From the cell containing the given text, extract its center point as [x, y] coordinate. 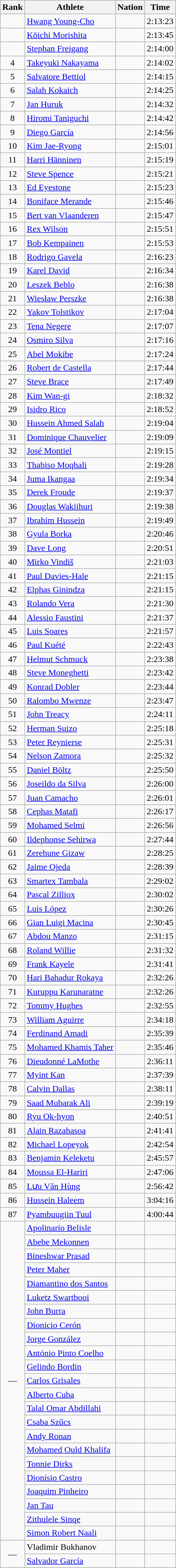
Karel David [70, 271]
Abel Mokibe [70, 354]
Steve Brace [70, 381]
Mohamed Khamis Taher [70, 1047]
42 [12, 589]
Kuruppu Karunaratne [70, 992]
2:25:31 [160, 742]
2:17:16 [160, 340]
66 [12, 922]
2:14:42 [160, 118]
32 [12, 451]
77 [12, 1075]
2:14:56 [160, 132]
Stephan Freigang [70, 49]
9 [12, 132]
82 [12, 1144]
25 [12, 354]
2:21:37 [160, 618]
61 [12, 853]
34 [12, 479]
Jan Tau [70, 1505]
5 [12, 77]
2:37:39 [160, 1075]
2:16:34 [160, 271]
11 [12, 160]
Juan Camacho [70, 797]
71 [12, 992]
Ferdinand Amadi [70, 1033]
Salah Kokaich [70, 90]
Joaquim Pinheiro [70, 1491]
Zerehune Gizaw [70, 853]
6 [12, 90]
63 [12, 881]
38 [12, 534]
2:17:24 [160, 354]
2:41:41 [160, 1130]
23 [12, 326]
Nation [130, 7]
Hwang Young-Cho [70, 21]
2:31:15 [160, 936]
2:39:19 [160, 1103]
2:30:45 [160, 922]
41 [12, 576]
24 [12, 340]
2:32:55 [160, 1006]
Herman Suizo [70, 728]
2:14:32 [160, 104]
William Aguirre [70, 1019]
2:19:34 [160, 479]
Hari Bahadur Rokaya [70, 978]
Alessio Faustini [70, 618]
Saad Mubarak Ali [70, 1103]
Time [160, 7]
7 [12, 104]
43 [12, 603]
Frank Kayele [70, 964]
52 [12, 728]
Lưu Văn Hùng [70, 1186]
85 [12, 1186]
Dave Long [70, 548]
17 [12, 243]
16 [12, 229]
64 [12, 895]
Luketz Swartbooi [70, 1297]
Leszek Beblo [70, 285]
Rolando Vera [70, 603]
Alberto Cuba [70, 1394]
2:26:17 [160, 811]
2:35:46 [160, 1047]
69 [12, 964]
Talal Omar Abdillahi [70, 1408]
Benjamin Keleketu [70, 1158]
3:04:16 [160, 1200]
Dominique Chauvelier [70, 437]
2:14:00 [160, 49]
45 [12, 631]
Konrad Dobler [70, 687]
60 [12, 839]
13 [12, 188]
8 [12, 118]
Nelson Zamora [70, 756]
Yakov Tolstikov [70, 312]
Ryu Ok-hyon [70, 1117]
Paul Kuété [70, 645]
John Treacy [70, 714]
2:17:04 [160, 312]
Kim Wan-gi [70, 395]
2:15:23 [160, 188]
2:15:47 [160, 215]
Peter Maher [70, 1270]
56 [12, 784]
Ildephonse Sehirwa [70, 839]
2:19:09 [160, 437]
Jan Huruk [70, 104]
2:30:26 [160, 909]
2:19:28 [160, 465]
12 [12, 174]
Pyambuugiin Tuul [70, 1214]
2:14:02 [160, 63]
Bineshwar Prasad [70, 1256]
49 [12, 687]
2:19:04 [160, 423]
2:16:23 [160, 257]
Gian Luigi Macina [70, 922]
29 [12, 409]
15 [12, 215]
68 [12, 950]
2:31:32 [160, 950]
80 [12, 1117]
30 [12, 423]
55 [12, 770]
Jorge González [70, 1339]
Ralombo Mwenze [70, 701]
Carlos Grisales [70, 1380]
35 [12, 493]
62 [12, 867]
2:19:15 [160, 451]
Wiesław Perszke [70, 298]
Diego García [70, 132]
44 [12, 618]
Rank [12, 7]
2:13:45 [160, 35]
Steve Spence [70, 174]
2:30:02 [160, 895]
Dieudonné LaMothe [70, 1061]
78 [12, 1089]
Zithulele Sinqe [70, 1519]
14 [12, 201]
2:34:18 [160, 1019]
2:28:39 [160, 867]
Roland Willie [70, 950]
2:36:11 [160, 1061]
2:29:02 [160, 881]
Robert de Castella [70, 368]
Mohamed Ould Khalifa [70, 1450]
2:15:46 [160, 201]
Luis López [70, 909]
Abebe Mekonnen [70, 1242]
Jaime Ojeda [70, 867]
27 [12, 381]
Calvin Dallas [70, 1089]
2:25:18 [160, 728]
2:26:01 [160, 797]
2:23:44 [160, 687]
Smartex Tambala [70, 881]
31 [12, 437]
Apolinario Belisle [70, 1228]
48 [12, 673]
75 [12, 1047]
Mohamed Selmi [70, 825]
António Pinto Coelho [70, 1353]
Isidro Rico [70, 409]
Paul Davies-Hale [70, 576]
Myint Kan [70, 1075]
Gelindo Bordin [70, 1367]
Ed Eyestone [70, 188]
Mirko Vindiš [70, 562]
John Burra [70, 1311]
Kim Jae-Ryong [70, 146]
2:28:25 [160, 853]
Thabiso Moqhali [70, 465]
54 [12, 756]
19 [12, 271]
Boniface Merande [70, 201]
67 [12, 936]
2:25:32 [160, 756]
Takeyuki Nakayama [70, 63]
Dionísio Castro [70, 1478]
Salvador García [70, 1561]
70 [12, 978]
2:27:44 [160, 839]
2:18:52 [160, 409]
Harri Hänninen [70, 160]
Joseildo da Silva [70, 784]
28 [12, 395]
Diamantino dos Santos [70, 1283]
2:18:32 [160, 395]
Luis Soares [70, 631]
Athlete [70, 7]
Juma Ikangaa [70, 479]
José Montiel [70, 451]
2:14:25 [160, 90]
Tena Negere [70, 326]
83 [12, 1158]
2:20:51 [160, 548]
2:15:19 [160, 160]
65 [12, 909]
Helmut Schmuck [70, 659]
33 [12, 465]
47 [12, 659]
2:13:23 [160, 21]
Andy Ronan [70, 1436]
2:20:46 [160, 534]
84 [12, 1172]
81 [12, 1130]
10 [12, 146]
46 [12, 645]
2:23:47 [160, 701]
22 [12, 312]
Tonnie Dirks [70, 1464]
2:22:43 [160, 645]
2:21:03 [160, 562]
20 [12, 285]
74 [12, 1033]
Derek Froude [70, 493]
2:15:51 [160, 229]
2:17:44 [160, 368]
Peter Reynierse [70, 742]
2:42:54 [160, 1144]
Gyula Borka [70, 534]
2:14:15 [160, 77]
2:56:42 [160, 1186]
79 [12, 1103]
2:23:38 [160, 659]
2:15:53 [160, 243]
51 [12, 714]
Daniel Böltz [70, 770]
2:21:30 [160, 603]
2:19:49 [160, 520]
Vladimir Bukhanov [70, 1547]
Osmiro Silva [70, 340]
Douglas Wakiihuri [70, 506]
2:15:21 [160, 174]
2:38:11 [160, 1089]
Michael Lopeyok [70, 1144]
2:35:39 [160, 1033]
39 [12, 548]
76 [12, 1061]
87 [12, 1214]
2:19:37 [160, 493]
Hiromi Taniguchi [70, 118]
2:45:57 [160, 1158]
57 [12, 797]
18 [12, 257]
2:25:50 [160, 770]
2:21:57 [160, 631]
Elphas Ginindza [70, 589]
Hussein Ahmed Salah [70, 423]
2:15:01 [160, 146]
2:47:06 [160, 1172]
2:17:49 [160, 381]
Rodrigo Gavela [70, 257]
Moussa El-Hariri [70, 1172]
4:00:44 [160, 1214]
Bert van Vlaanderen [70, 215]
59 [12, 825]
Csaba Szűcs [70, 1422]
2:31:41 [160, 964]
Hussein Haleem [70, 1200]
Bob Kempainen [70, 243]
50 [12, 701]
Salvatore Bettiol [70, 77]
2:24:11 [160, 714]
73 [12, 1019]
Pascal Zilliox [70, 895]
4 [12, 63]
Abdou Manzo [70, 936]
36 [12, 506]
2:40:51 [160, 1117]
53 [12, 742]
2:26:00 [160, 784]
Dionicio Cerón [70, 1325]
2:17:07 [160, 326]
Rex Wilson [70, 229]
86 [12, 1200]
Simon Robert Naali [70, 1533]
21 [12, 298]
Kōichi Morishita [70, 35]
26 [12, 368]
58 [12, 811]
37 [12, 520]
2:26:56 [160, 825]
72 [12, 1006]
2:23:42 [160, 673]
Tommy Hughes [70, 1006]
2:19:38 [160, 506]
Ibrahim Hussein [70, 520]
40 [12, 562]
Alain Razahasoa [70, 1130]
Cephas Matafi [70, 811]
Steve Moneghetti [70, 673]
